Locate the cell with the specified text and output its (X, Y) center coordinate. 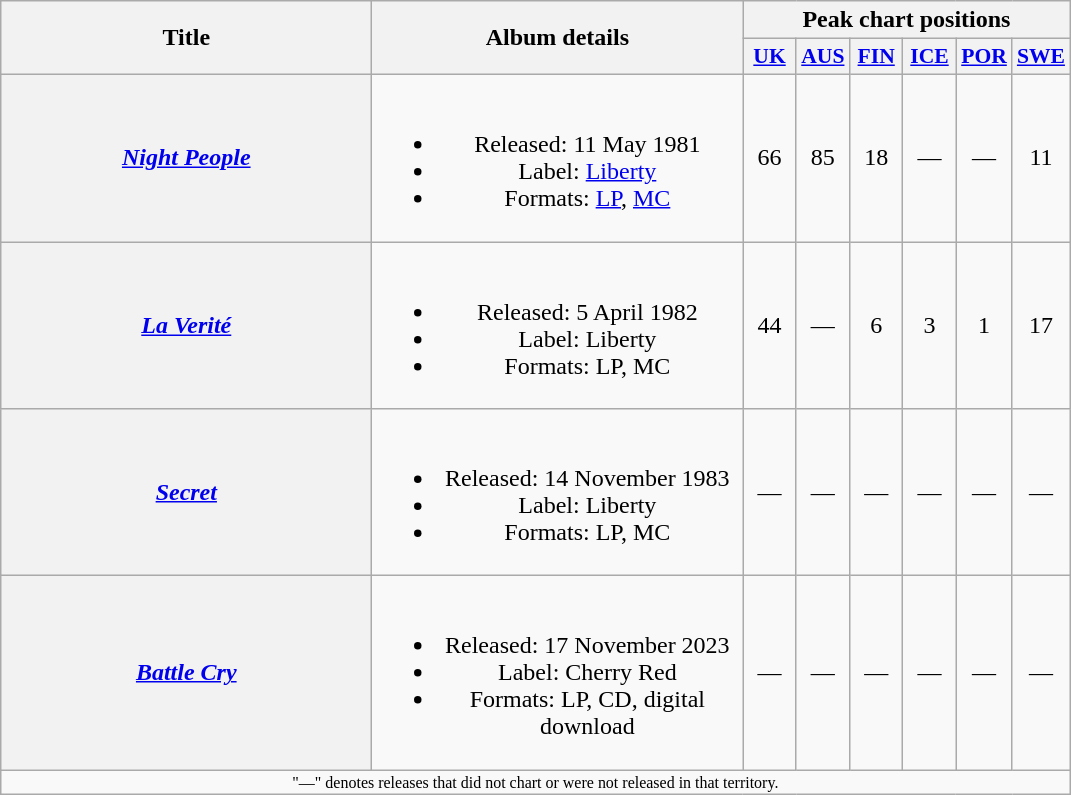
44 (770, 326)
Title (186, 38)
66 (770, 158)
Album details (558, 38)
ICE (930, 57)
Battle Cry (186, 673)
Secret (186, 492)
85 (822, 158)
1 (984, 326)
Peak chart positions (906, 20)
UK (770, 57)
POR (984, 57)
AUS (822, 57)
Night People (186, 158)
FIN (876, 57)
17 (1041, 326)
11 (1041, 158)
Released: 11 May 1981Label: LibertyFormats: LP, MC (558, 158)
Released: 14 November 1983Label: LibertyFormats: LP, MC (558, 492)
3 (930, 326)
La Verité (186, 326)
18 (876, 158)
6 (876, 326)
"—" denotes releases that did not chart or were not released in that territory. (536, 782)
SWE (1041, 57)
Released: 17 November 2023Label: Cherry RedFormats: LP, CD, digital download (558, 673)
Released: 5 April 1982Label: LibertyFormats: LP, MC (558, 326)
